Detect which cell encompasses the target text, then output its [x, y] center coordinate. 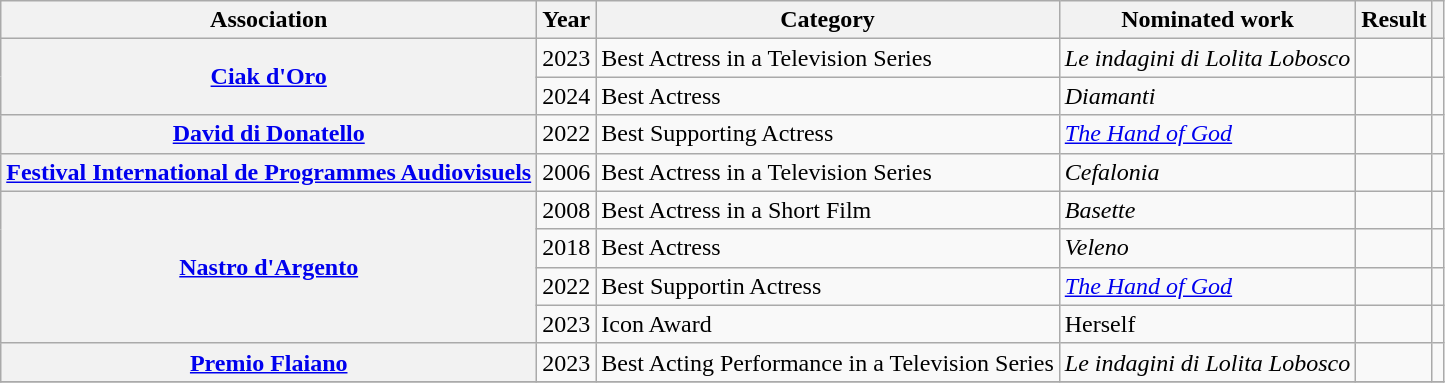
Best Supporting Actress [828, 134]
Nominated work [1207, 20]
Association [269, 20]
Cefalonia [1207, 172]
David di Donatello [269, 134]
Herself [1207, 324]
Nastro d'Argento [269, 267]
Veleno [1207, 248]
2018 [566, 248]
Basette [1207, 210]
2006 [566, 172]
Best Supportin Actress [828, 286]
Category [828, 20]
Best Actress in a Short Film [828, 210]
2008 [566, 210]
Ciak d'Oro [269, 77]
Icon Award [828, 324]
Premio Flaiano [269, 362]
Diamanti [1207, 96]
Best Acting Performance in a Television Series [828, 362]
Result [1394, 20]
2024 [566, 96]
Festival International de Programmes Audiovisuels [269, 172]
Year [566, 20]
